From the cell containing the given text, extract its center point as (x, y) coordinate. 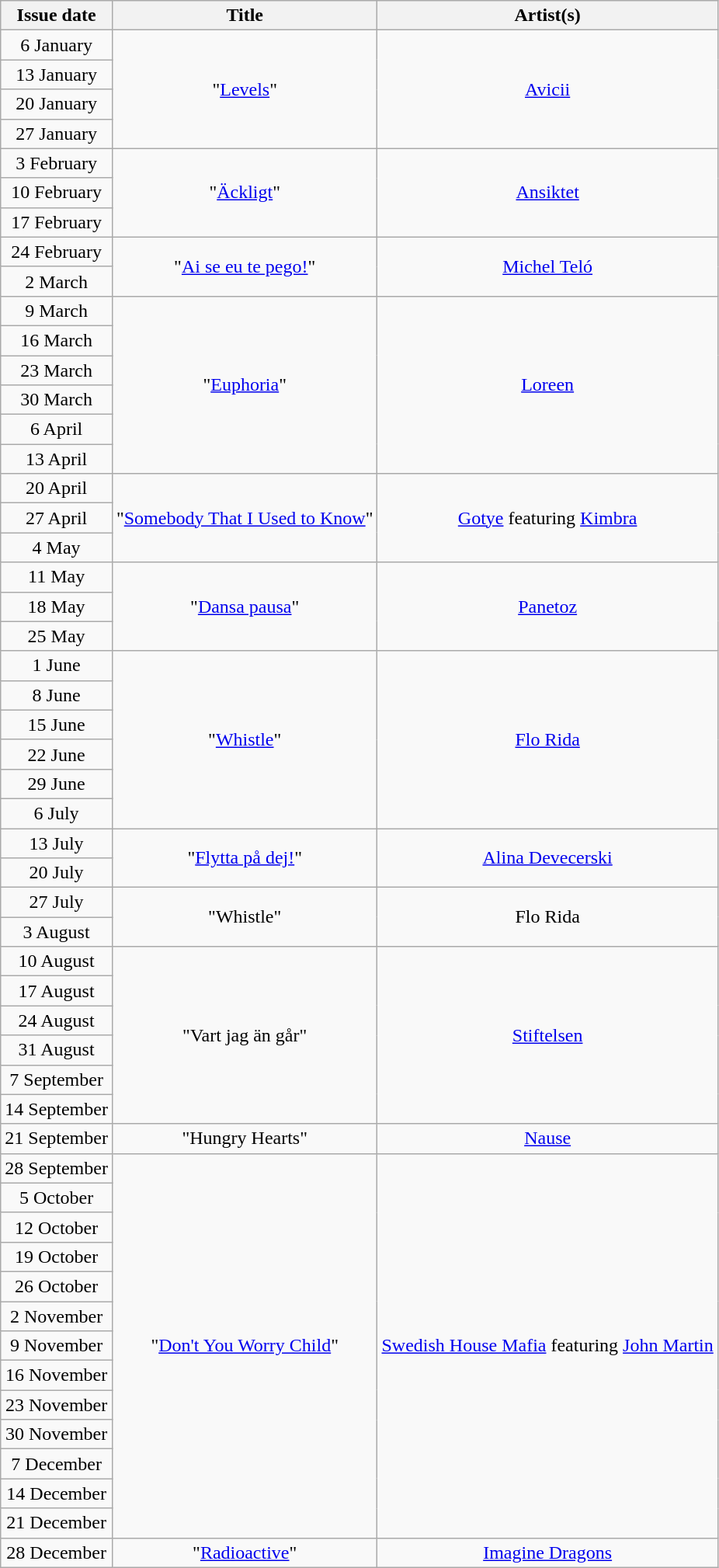
5 October (57, 1198)
Panetoz (547, 607)
3 February (57, 163)
14 December (57, 1493)
Alina Devecerski (547, 857)
22 June (57, 754)
"Euphoria" (245, 384)
Artist(s) (547, 16)
7 September (57, 1080)
27 April (57, 518)
Swedish House Mafia featuring John Martin (547, 1345)
"Levels" (245, 89)
"Äckligt" (245, 193)
23 November (57, 1405)
15 June (57, 725)
Ansiktet (547, 193)
23 March (57, 370)
18 May (57, 607)
21 December (57, 1523)
19 October (57, 1257)
2 November (57, 1316)
29 June (57, 784)
7 December (57, 1464)
16 March (57, 340)
10 August (57, 961)
9 March (57, 311)
31 August (57, 1050)
9 November (57, 1346)
"Vart jag än går" (245, 1035)
17 August (57, 991)
24 February (57, 252)
"Radioactive" (245, 1552)
1 June (57, 666)
12 October (57, 1227)
Loreen (547, 384)
10 February (57, 193)
30 November (57, 1434)
4 May (57, 548)
13 April (57, 459)
"Hungry Hearts" (245, 1139)
"Somebody That I Used to Know" (245, 518)
27 July (57, 902)
28 September (57, 1168)
16 November (57, 1375)
21 September (57, 1139)
20 July (57, 873)
25 May (57, 636)
"Dansa pausa" (245, 607)
Imagine Dragons (547, 1552)
Issue date (57, 16)
"Ai se eu te pego!" (245, 266)
Michel Teló (547, 266)
3 August (57, 932)
13 July (57, 843)
28 December (57, 1552)
6 January (57, 45)
"Don't You Worry Child" (245, 1345)
24 August (57, 1020)
"Flytta på dej!" (245, 857)
Avicii (547, 89)
Stiftelsen (547, 1035)
13 January (57, 75)
6 April (57, 429)
17 February (57, 222)
20 April (57, 488)
27 January (57, 134)
30 March (57, 400)
Gotye featuring Kimbra (547, 518)
26 October (57, 1286)
20 January (57, 104)
Title (245, 16)
2 March (57, 281)
8 June (57, 695)
6 July (57, 813)
14 September (57, 1109)
Nause (547, 1139)
11 May (57, 577)
